Pinpoint the cell where the given text exists, returning its (X, Y) midpoint coordinate. 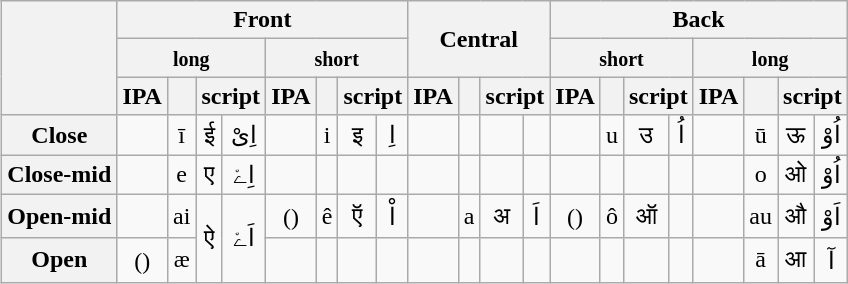
Central (479, 39)
a (469, 216)
Back (698, 20)
au (761, 216)
औ (796, 216)
उ (646, 135)
Front (262, 20)
ū (761, 135)
ai (181, 216)
اَےْ (244, 238)
Open (60, 260)
æ (181, 260)
ऍ (358, 216)
ऐ (209, 238)
اِیْ (244, 135)
اُ (681, 135)
ऑ (646, 216)
آ (830, 260)
اْ (392, 216)
ई (209, 135)
इ (358, 135)
ए (209, 174)
اِ (392, 135)
e (181, 174)
Close (60, 135)
आ (796, 260)
i (327, 135)
ā (761, 260)
ī (181, 135)
Open-mid (60, 216)
اِےْ (244, 174)
u (612, 135)
o (761, 174)
ओ (796, 174)
ô (612, 216)
ê (327, 216)
اَوْ (830, 216)
اَ (536, 216)
Close-mid (60, 174)
अ (502, 216)
ऊ (796, 135)
